Scan for the cell matching the given text and deliver its [x, y] coordinate at center. 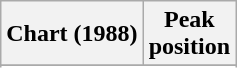
Chart (1988) [72, 34]
Peakposition [189, 34]
